Output the [X, Y] coordinate of the center of the cell containing the given text.  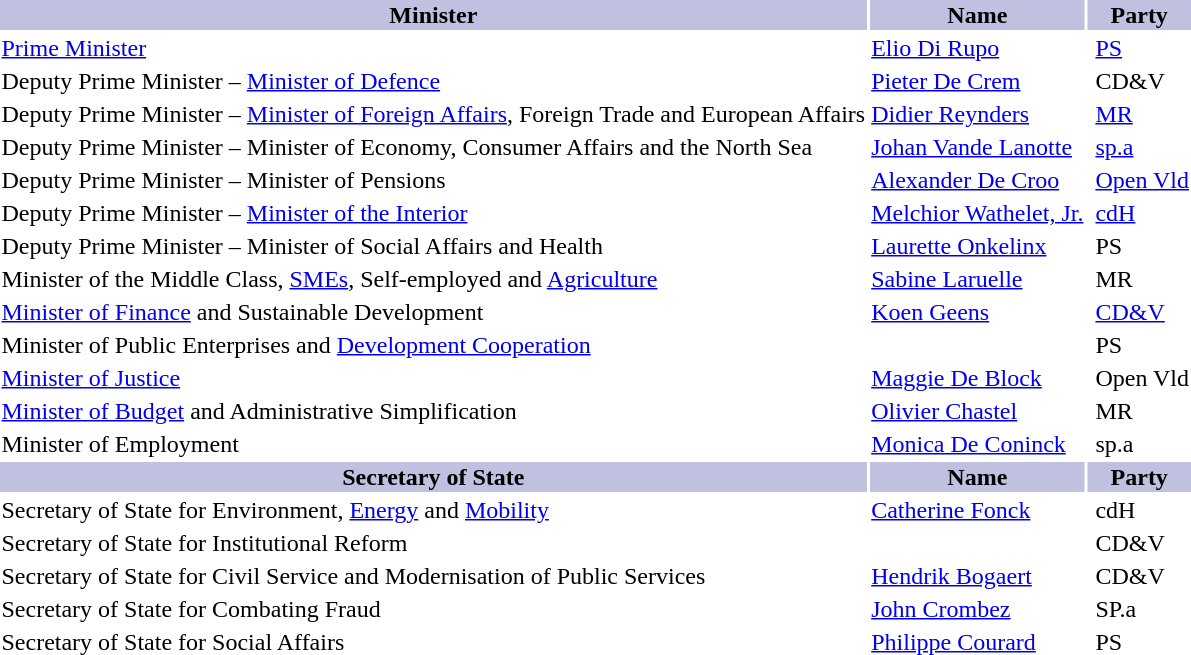
Olivier Chastel [978, 411]
Monica De Coninck [978, 444]
Deputy Prime Minister – Minister of Foreign Affairs, Foreign Trade and European Affairs [434, 114]
Minister of Employment [434, 444]
Minister of Finance and Sustainable Development [434, 312]
Deputy Prime Minister – Minister of Economy, Consumer Affairs and the North Sea [434, 147]
Deputy Prime Minister – Minister of the Interior [434, 213]
Sabine Laruelle [978, 279]
Pieter De Crem [978, 81]
Secretary of State for Civil Service and Modernisation of Public Services [434, 576]
Laurette Onkelinx [978, 246]
Secretary of State for Combating Fraud [434, 609]
Koen Geens [978, 312]
Johan Vande Lanotte [978, 147]
Didier Reynders [978, 114]
Minister [434, 15]
Secretary of State [434, 477]
Deputy Prime Minister – Minister of Pensions [434, 180]
Maggie De Block [978, 378]
Secretary of State for Institutional Reform [434, 543]
Deputy Prime Minister – Minister of Defence [434, 81]
Prime Minister [434, 48]
Hendrik Bogaert [978, 576]
Alexander De Croo [978, 180]
Minister of Justice [434, 378]
Catherine Fonck [978, 510]
Minister of Public Enterprises and Development Cooperation [434, 345]
SP.a [1142, 609]
Secretary of State for Environment, Energy and Mobility [434, 510]
Elio Di Rupo [978, 48]
Minister of the Middle Class, SMEs, Self-employed and Agriculture [434, 279]
Deputy Prime Minister – Minister of Social Affairs and Health [434, 246]
Melchior Wathelet, Jr. [978, 213]
Minister of Budget and Administrative Simplification [434, 411]
John Crombez [978, 609]
